Output the (x, y) coordinate of the center of the cell containing the given text.  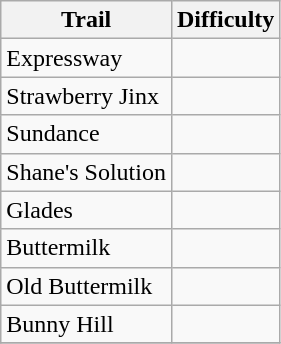
Strawberry Jinx (86, 96)
Buttermilk (86, 248)
Old Buttermilk (86, 286)
Shane's Solution (86, 172)
Expressway (86, 58)
Bunny Hill (86, 324)
Trail (86, 20)
Difficulty (225, 20)
Glades (86, 210)
Sundance (86, 134)
